Return (X, Y) of the center of cell containing provided text 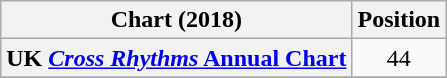
44 (399, 58)
UK Cross Rhythms Annual Chart (176, 58)
Chart (2018) (176, 20)
Position (399, 20)
